Find where the given text appears and provide that cell's center as (x, y) coordinate. 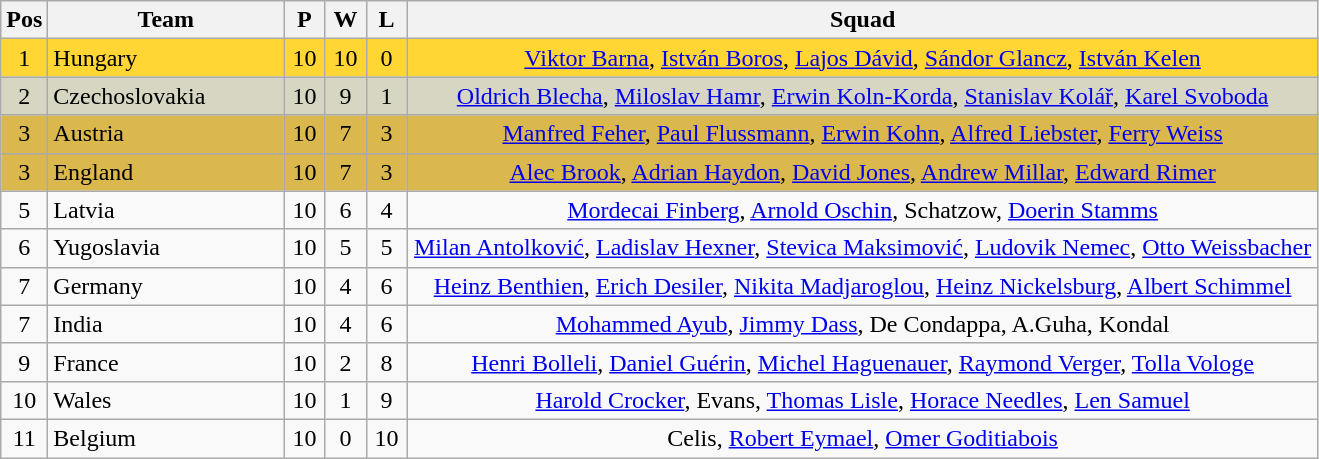
Harold Crocker, Evans, Thomas Lisle, Horace Needles, Len Samuel (862, 400)
P (304, 20)
Wales (166, 400)
Oldrich Blecha, Miloslav Hamr, Erwin Koln-Korda, Stanislav Kolář, Karel Svoboda (862, 96)
Viktor Barna, István Boros, Lajos Dávid, Sándor Glancz, István Kelen (862, 58)
England (166, 172)
Henri Bolleli, Daniel Guérin, Michel Haguenauer, Raymond Verger, Tolla Vologe (862, 362)
Mordecai Finberg, Arnold Oschin, Schatzow, Doerin Stamms (862, 210)
W (346, 20)
Manfred Feher, Paul Flussmann, Erwin Kohn, Alfred Liebster, Ferry Weiss (862, 134)
Heinz Benthien, Erich Desiler, Nikita Madjaroglou, Heinz Nickelsburg, Albert Schimmel (862, 286)
Austria (166, 134)
Latvia (166, 210)
11 (24, 438)
8 (386, 362)
Alec Brook, Adrian Haydon, David Jones, Andrew Millar, Edward Rimer (862, 172)
Milan Antolković, Ladislav Hexner, Stevica Maksimović, Ludovik Nemec, Otto Weissbacher (862, 248)
Mohammed Ayub, Jimmy Dass, De Condappa, A.Guha, Kondal (862, 324)
Belgium (166, 438)
Team (166, 20)
Czechoslovakia (166, 96)
Squad (862, 20)
Hungary (166, 58)
Germany (166, 286)
Yugoslavia (166, 248)
India (166, 324)
Celis, Robert Eymael, Omer Goditiabois (862, 438)
Pos (24, 20)
L (386, 20)
France (166, 362)
